Extract the [X, Y] coordinate from the center of the cell holding the provided text.  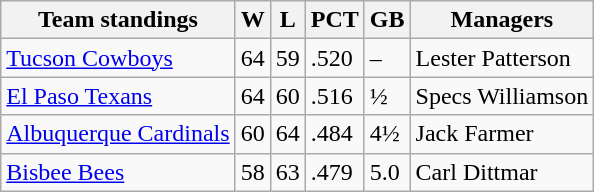
Carl Dittmar [502, 172]
.484 [334, 134]
– [387, 58]
PCT [334, 20]
.479 [334, 172]
GB [387, 20]
63 [288, 172]
Managers [502, 20]
Tucson Cowboys [118, 58]
58 [252, 172]
El Paso Texans [118, 96]
.520 [334, 58]
Bisbee Bees [118, 172]
.516 [334, 96]
59 [288, 58]
½ [387, 96]
W [252, 20]
Team standings [118, 20]
Specs Williamson [502, 96]
Lester Patterson [502, 58]
Jack Farmer [502, 134]
5.0 [387, 172]
Albuquerque Cardinals [118, 134]
4½ [387, 134]
L [288, 20]
